Output the [X, Y] coordinate of the center of the cell containing the given text.  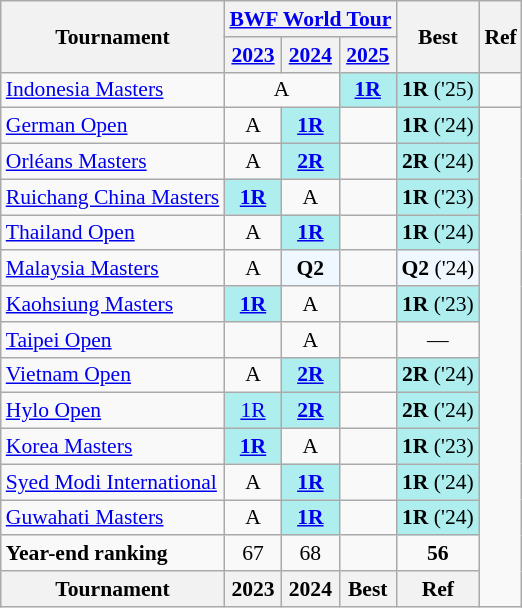
Indonesia Masters [113, 90]
Taipei Open [113, 340]
Guwahati Masters [113, 518]
Orléans Masters [113, 162]
67 [252, 554]
Korea Masters [113, 447]
2025 [368, 55]
Hylo Open [113, 411]
BWF World Tour [310, 19]
Malaysia Masters [113, 269]
— [438, 340]
56 [438, 554]
Ruichang China Masters [113, 197]
68 [310, 554]
Year-end ranking [113, 554]
Q2 ('24) [438, 269]
Thailand Open [113, 233]
German Open [113, 126]
1R ('25) [438, 90]
Syed Modi International [113, 482]
Q2 [310, 269]
Kaohsiung Masters [113, 304]
Vietnam Open [113, 375]
